Extract the (X, Y) coordinate from the center of the cell holding the provided text.  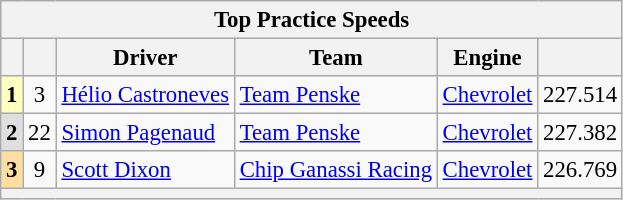
227.514 (580, 95)
Driver (145, 58)
Scott Dixon (145, 170)
Top Practice Speeds (312, 20)
2 (12, 133)
22 (40, 133)
227.382 (580, 133)
Engine (487, 58)
Team (336, 58)
1 (12, 95)
9 (40, 170)
Chip Ganassi Racing (336, 170)
Simon Pagenaud (145, 133)
Hélio Castroneves (145, 95)
226.769 (580, 170)
